Pinpoint the cell where the given text exists, returning its (X, Y) midpoint coordinate. 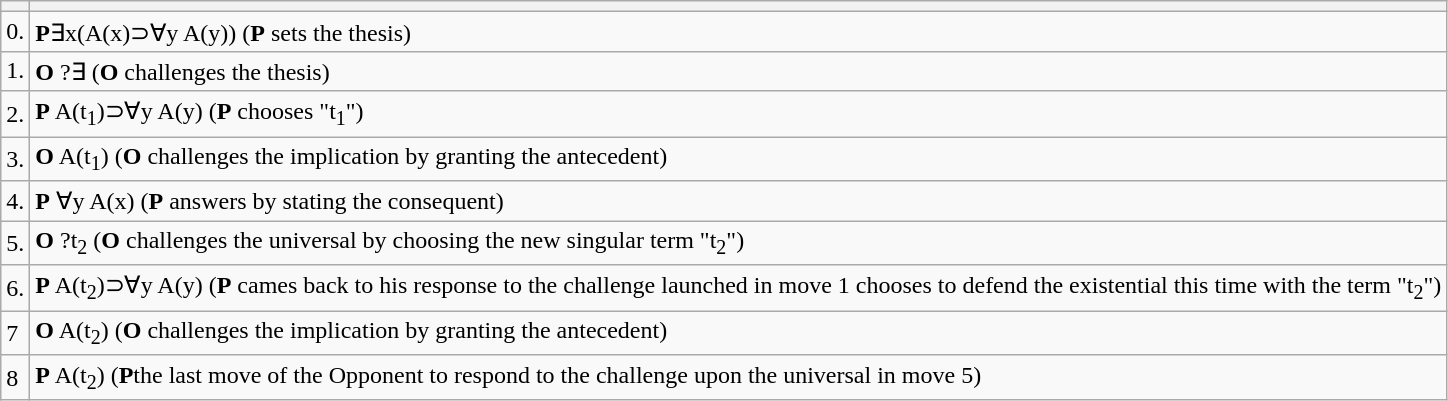
O ?t2 (O challenges the universal by choosing the new singular term "t2") (738, 243)
P∃x(A(x)⊃∀y A(y)) (P sets the thesis) (738, 32)
3. (16, 159)
2. (16, 114)
4. (16, 201)
6. (16, 288)
O A(t2) (O challenges the implication by granting the antecedent) (738, 333)
0. (16, 32)
O A(t1) (O challenges the implication by granting the antecedent) (738, 159)
1. (16, 71)
P A(t2)⊃∀y A(y) (P cames back to his response to the challenge launched in move 1 chooses to defend the existential this time with the term "t2") (738, 288)
P ∀y A(x) (P answers by stating the consequent) (738, 201)
P A(t2) (Pthe last move of the Opponent to respond to the challenge upon the universal in move 5) (738, 377)
O ?∃ (O challenges the thesis) (738, 71)
P A(t1)⊃∀y A(y) (P chooses "t1") (738, 114)
8 (16, 377)
7 (16, 333)
5. (16, 243)
